Locate the cell with the specified text and output its (x, y) center coordinate. 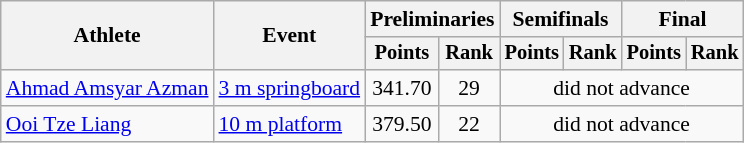
341.70 (402, 88)
Ahmad Amsyar Azman (108, 88)
10 m platform (290, 124)
Final (683, 19)
Semifinals (561, 19)
Ooi Tze Liang (108, 124)
29 (470, 88)
Event (290, 36)
Athlete (108, 36)
Preliminaries (432, 19)
3 m springboard (290, 88)
379.50 (402, 124)
22 (470, 124)
